Detect which cell encompasses the target text, then output its (X, Y) center coordinate. 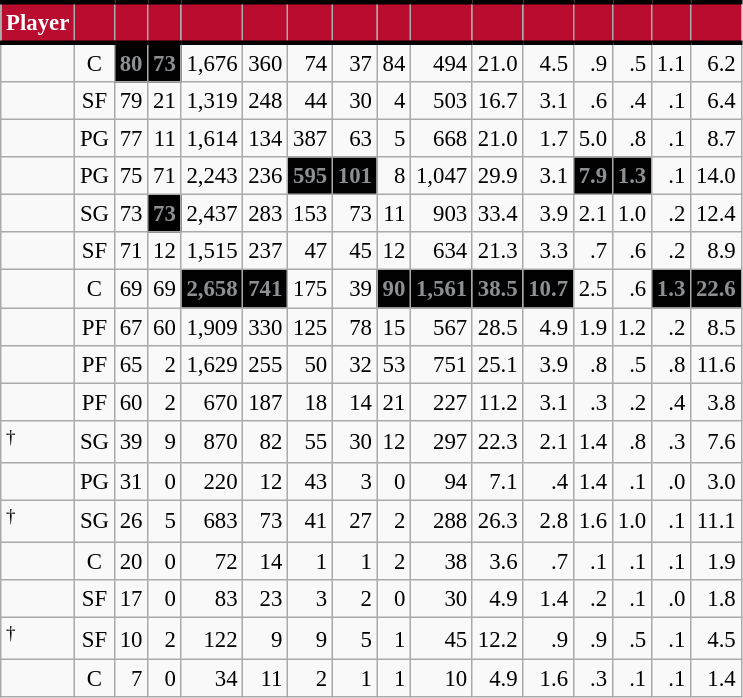
567 (442, 327)
3.8 (716, 402)
12.4 (716, 214)
77 (130, 139)
595 (310, 176)
1.8 (716, 599)
2.5 (592, 289)
83 (212, 599)
7.6 (716, 441)
12.2 (497, 639)
79 (130, 101)
8.7 (716, 139)
4 (394, 101)
38 (442, 561)
297 (442, 441)
101 (354, 176)
11.2 (497, 402)
2,658 (212, 289)
3.0 (716, 482)
38.5 (497, 289)
29.9 (497, 176)
41 (310, 521)
6.2 (716, 62)
125 (310, 327)
7.1 (497, 482)
90 (394, 289)
21.3 (497, 251)
84 (394, 62)
236 (266, 176)
3.3 (548, 251)
31 (130, 482)
20 (130, 561)
1,515 (212, 251)
387 (310, 139)
94 (442, 482)
122 (212, 639)
8 (394, 176)
668 (442, 139)
227 (442, 402)
237 (266, 251)
255 (266, 364)
50 (310, 364)
65 (130, 364)
360 (266, 62)
683 (212, 521)
634 (442, 251)
72 (212, 561)
5.0 (592, 139)
27 (354, 521)
330 (266, 327)
220 (212, 482)
Player (38, 22)
8.9 (716, 251)
82 (266, 441)
43 (310, 482)
503 (442, 101)
2,243 (212, 176)
33.4 (497, 214)
248 (266, 101)
288 (442, 521)
11.1 (716, 521)
37 (354, 62)
751 (442, 364)
7.9 (592, 176)
134 (266, 139)
14.0 (716, 176)
7 (130, 679)
741 (266, 289)
18 (310, 402)
23 (266, 599)
17 (130, 599)
1,614 (212, 139)
25.1 (497, 364)
16.7 (497, 101)
32 (354, 364)
3.6 (497, 561)
10.7 (548, 289)
15 (394, 327)
8.5 (716, 327)
1,319 (212, 101)
74 (310, 62)
870 (212, 441)
1,561 (442, 289)
670 (212, 402)
55 (310, 441)
75 (130, 176)
80 (130, 62)
53 (394, 364)
1,909 (212, 327)
26.3 (497, 521)
494 (442, 62)
1.1 (672, 62)
2.8 (548, 521)
1.2 (632, 327)
34 (212, 679)
187 (266, 402)
903 (442, 214)
28.5 (497, 327)
1,676 (212, 62)
1,629 (212, 364)
175 (310, 289)
1.7 (548, 139)
67 (130, 327)
78 (354, 327)
47 (310, 251)
26 (130, 521)
63 (354, 139)
6.4 (716, 101)
1,047 (442, 176)
2,437 (212, 214)
153 (310, 214)
22.3 (497, 441)
44 (310, 101)
11.6 (716, 364)
22.6 (716, 289)
283 (266, 214)
